From the cell containing the given text, extract its center point as (X, Y) coordinate. 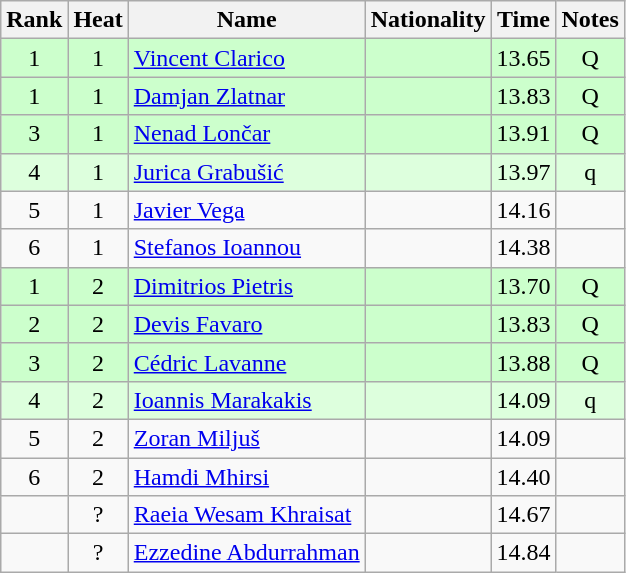
Raeia Wesam Khraisat (246, 515)
Name (246, 20)
Stefanos Ioannou (246, 248)
Rank (34, 20)
Jurica Grabušić (246, 172)
14.38 (524, 248)
Zoran Miljuš (246, 438)
13.65 (524, 58)
Damjan Zlatnar (246, 96)
Dimitrios Pietris (246, 286)
Notes (590, 20)
Nenad Lončar (246, 134)
Devis Favaro (246, 324)
Javier Vega (246, 210)
14.67 (524, 515)
Nationality (428, 20)
13.97 (524, 172)
13.88 (524, 362)
Heat (98, 20)
13.70 (524, 286)
14.84 (524, 553)
Vincent Clarico (246, 58)
14.16 (524, 210)
13.91 (524, 134)
Hamdi Mhirsi (246, 477)
Ezzedine Abdurrahman (246, 553)
Cédric Lavanne (246, 362)
Ioannis Marakakis (246, 400)
Time (524, 20)
14.40 (524, 477)
